Return [X, Y] of the center of cell containing provided text 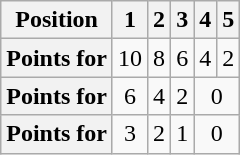
Position [57, 20]
5 [228, 20]
8 [160, 58]
10 [130, 58]
